Extract the [X, Y] coordinate from the center of the cell holding the provided text.  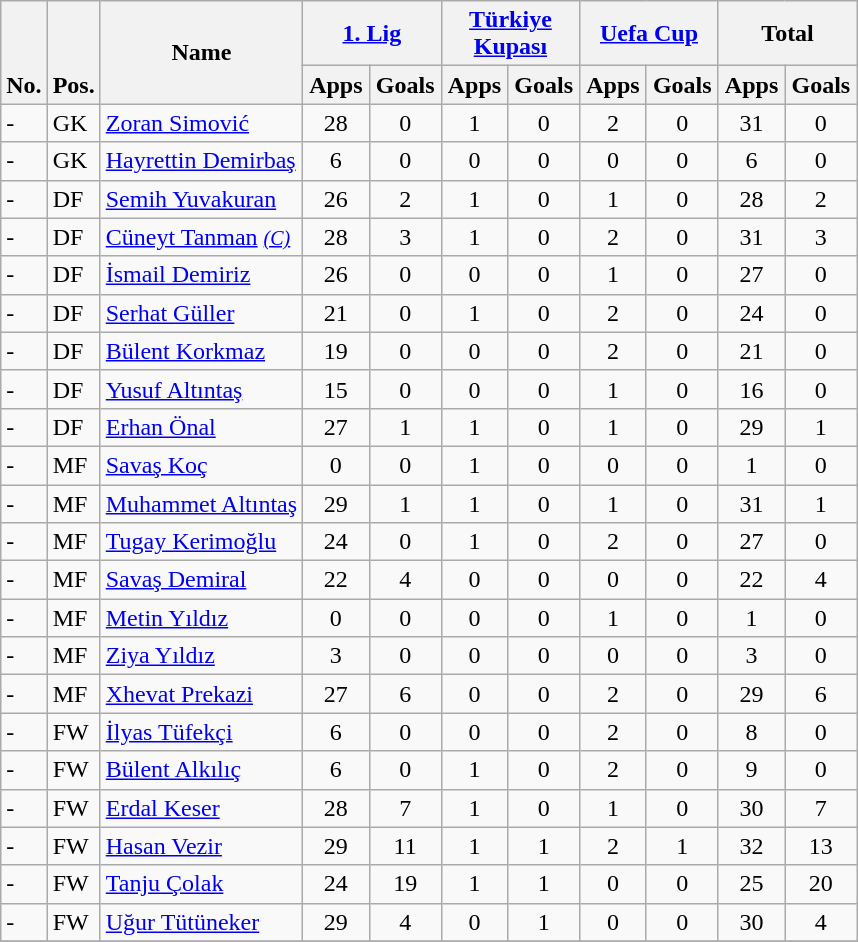
Erdal Keser [201, 808]
Uğur Tütüneker [201, 922]
Metin Yıldız [201, 618]
İlyas Tüfekçi [201, 732]
Xhevat Prekazi [201, 694]
Hasan Vezir [201, 846]
1. Lig [372, 34]
Bülent Alkılıç [201, 770]
9 [752, 770]
16 [752, 389]
Savaş Demiral [201, 580]
Ziya Yıldız [201, 656]
Tanju Çolak [201, 884]
Yusuf Altıntaş [201, 389]
Name [201, 52]
Türkiye Kupası [510, 34]
11 [405, 846]
Muhammet Altıntaş [201, 503]
Savaş Koç [201, 465]
Bülent Korkmaz [201, 351]
20 [821, 884]
15 [336, 389]
Erhan Önal [201, 427]
32 [752, 846]
Hayrettin Demirbaş [201, 161]
25 [752, 884]
Uefa Cup [650, 34]
13 [821, 846]
Cüneyt Tanman (C) [201, 237]
Zoran Simović [201, 123]
Total [788, 34]
Serhat Güller [201, 313]
İsmail Demiriz [201, 275]
Semih Yuvakuran [201, 199]
Pos. [74, 52]
Tugay Kerimoğlu [201, 542]
8 [752, 732]
No. [24, 52]
